Output the [x, y] coordinate of the center of the cell containing the given text.  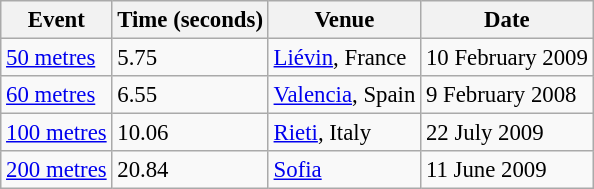
100 metres [56, 133]
10.06 [190, 133]
20.84 [190, 170]
22 July 2009 [508, 133]
5.75 [190, 58]
Date [508, 20]
Event [56, 20]
Liévin, France [344, 58]
11 June 2009 [508, 170]
10 February 2009 [508, 58]
6.55 [190, 95]
9 February 2008 [508, 95]
Sofia [344, 170]
Venue [344, 20]
200 metres [56, 170]
50 metres [56, 58]
Valencia, Spain [344, 95]
Rieti, Italy [344, 133]
60 metres [56, 95]
Time (seconds) [190, 20]
